Identify which cell holds the provided text, then report its [x, y] central coordinate. 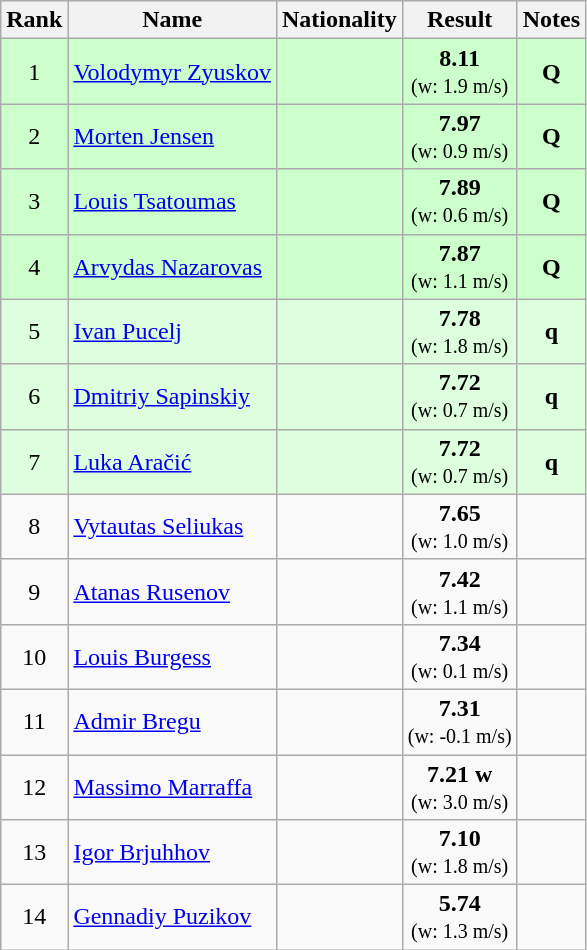
7.78(w: 1.8 m/s) [460, 332]
7.34(w: 0.1 m/s) [460, 656]
8.11(w: 1.9 m/s) [460, 72]
12 [34, 786]
Gennadiy Puzikov [172, 918]
9 [34, 592]
10 [34, 656]
Louis Tsatoumas [172, 202]
Dmitriy Sapinskiy [172, 396]
4 [34, 266]
Result [460, 20]
7.87(w: 1.1 m/s) [460, 266]
7.31(w: -0.1 m/s) [460, 722]
Atanas Rusenov [172, 592]
7.97(w: 0.9 m/s) [460, 136]
5.74(w: 1.3 m/s) [460, 918]
Volodymyr Zyuskov [172, 72]
Ivan Pucelj [172, 332]
2 [34, 136]
Notes [551, 20]
Nationality [339, 20]
Rank [34, 20]
7.21 w(w: 3.0 m/s) [460, 786]
7 [34, 462]
13 [34, 852]
7.10(w: 1.8 m/s) [460, 852]
Igor Brjuhhov [172, 852]
Louis Burgess [172, 656]
6 [34, 396]
Morten Jensen [172, 136]
Admir Bregu [172, 722]
Vytautas Seliukas [172, 526]
7.89(w: 0.6 m/s) [460, 202]
14 [34, 918]
1 [34, 72]
8 [34, 526]
Massimo Marraffa [172, 786]
Arvydas Nazarovas [172, 266]
5 [34, 332]
7.65(w: 1.0 m/s) [460, 526]
Name [172, 20]
7.42(w: 1.1 m/s) [460, 592]
11 [34, 722]
Luka Aračić [172, 462]
3 [34, 202]
